Return the (X, Y) coordinate for the center point of the cell that contains the specified text.  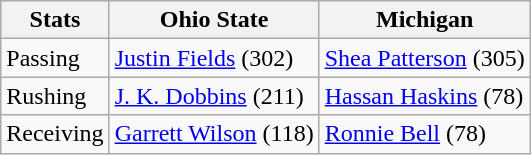
Shea Patterson (305) (424, 58)
Rushing (55, 96)
J. K. Dobbins (211) (214, 96)
Justin Fields (302) (214, 58)
Ohio State (214, 20)
Stats (55, 20)
Passing (55, 58)
Hassan Haskins (78) (424, 96)
Garrett Wilson (118) (214, 134)
Michigan (424, 20)
Ronnie Bell (78) (424, 134)
Receiving (55, 134)
